Return [x, y] of the center of cell containing provided text 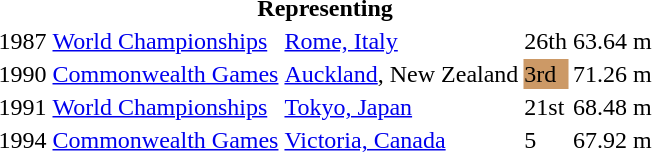
Tokyo, Japan [402, 107]
26th [546, 41]
21st [546, 107]
Auckland, New Zealand [402, 74]
Commonwealth Games [166, 74]
3rd [546, 74]
Rome, Italy [402, 41]
